Identify which cell holds the provided text, then report its [X, Y] central coordinate. 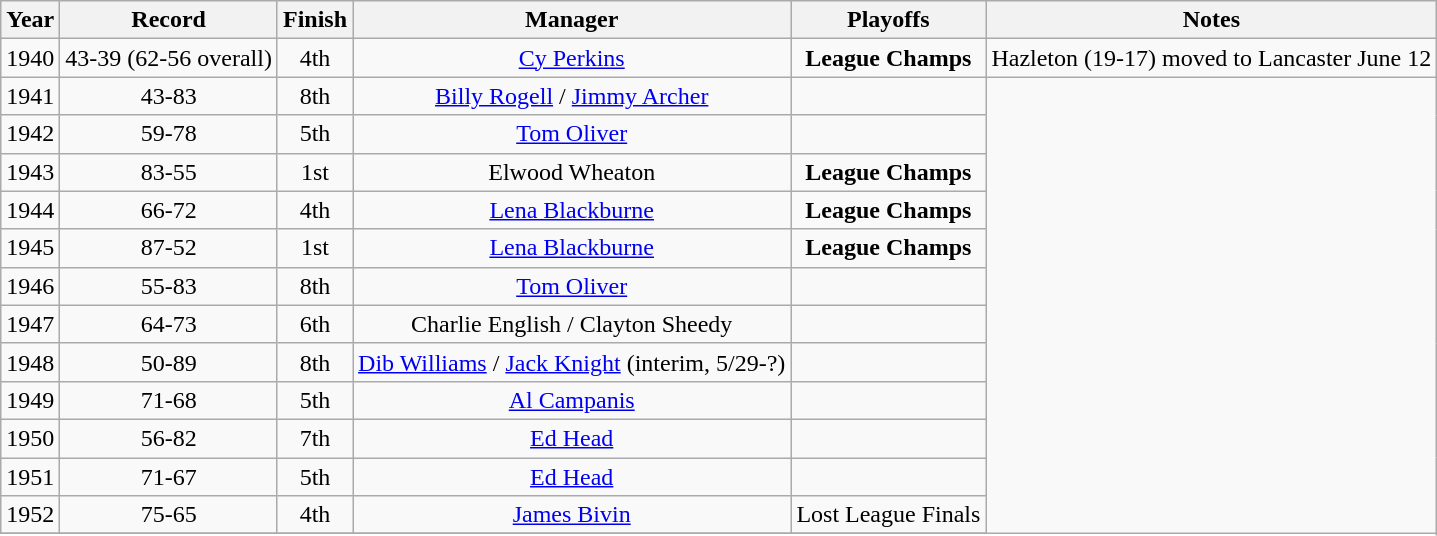
1940 [30, 58]
1950 [30, 438]
Billy Rogell / Jimmy Archer [572, 96]
Hazleton (19-17) moved to Lancaster June 12 [1212, 58]
Notes [1212, 20]
Playoffs [888, 20]
64-73 [169, 324]
Elwood Wheaton [572, 172]
James Bivin [572, 515]
Al Campanis [572, 400]
1941 [30, 96]
66-72 [169, 210]
Dib Williams / Jack Knight (interim, 5/29-?) [572, 362]
71-68 [169, 400]
Finish [314, 20]
1943 [30, 172]
6th [314, 324]
56-82 [169, 438]
1951 [30, 477]
1944 [30, 210]
50-89 [169, 362]
Cy Perkins [572, 58]
83-55 [169, 172]
43-83 [169, 96]
1942 [30, 134]
1952 [30, 515]
1945 [30, 248]
87-52 [169, 248]
1948 [30, 362]
55-83 [169, 286]
7th [314, 438]
75-65 [169, 515]
Record [169, 20]
71-67 [169, 477]
Manager [572, 20]
Charlie English / Clayton Sheedy [572, 324]
1947 [30, 324]
59-78 [169, 134]
1949 [30, 400]
1946 [30, 286]
43-39 (62-56 overall) [169, 58]
Lost League Finals [888, 515]
Year [30, 20]
